For the text-containing cell, return its midpoint in (X, Y) coordinate format. 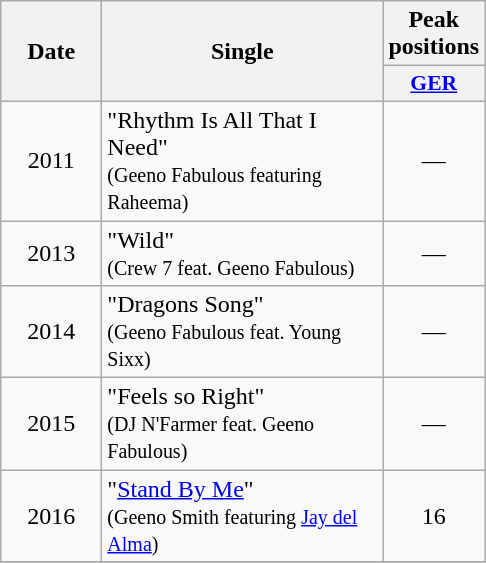
"Wild" (Crew 7 feat. Geeno Fabulous) (242, 252)
2013 (52, 252)
"Feels so Right" (DJ N'Farmer feat. Geeno Fabulous) (242, 424)
GER (434, 84)
2011 (52, 160)
"Stand By Me" (Geeno Smith featuring Jay del Alma) (242, 516)
Peak positions (434, 34)
2015 (52, 424)
"Rhythm Is All That I Need" (Geeno Fabulous featuring Raheema) (242, 160)
16 (434, 516)
2014 (52, 332)
Single (242, 52)
"Dragons Song" (Geeno Fabulous feat. Young Sixx) (242, 332)
Date (52, 52)
2016 (52, 516)
